Locate the cell with the specified text and output its [X, Y] center coordinate. 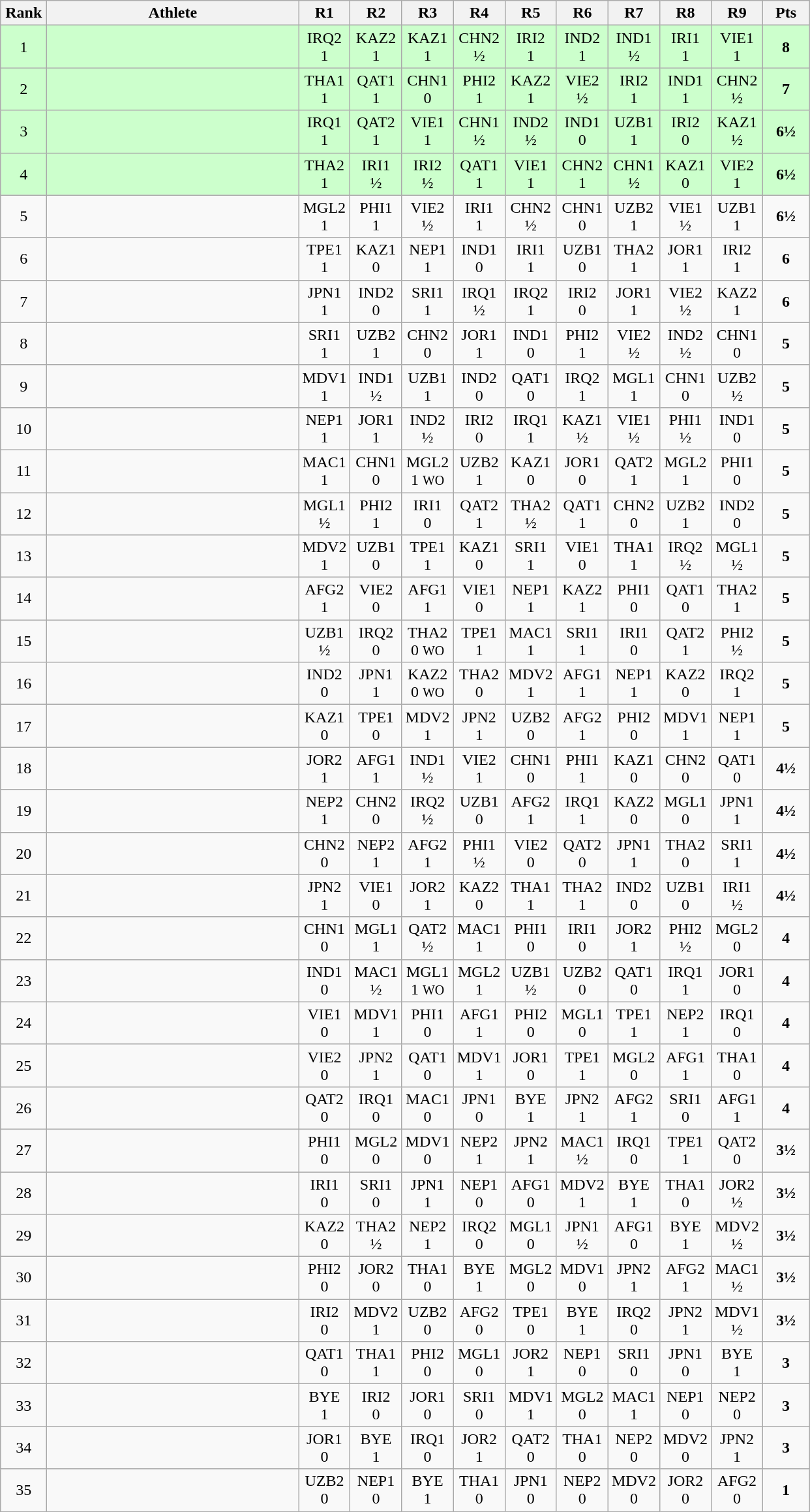
11 [23, 471]
R2 [376, 13]
Rank [23, 13]
32 [23, 1363]
MDV2½ [737, 1236]
23 [23, 980]
KAZ11 [428, 47]
35 [23, 1490]
27 [23, 1150]
MDV1½ [737, 1321]
R4 [479, 13]
13 [23, 556]
JOR2½ [737, 1193]
IND11 [685, 89]
R9 [737, 13]
24 [23, 1023]
19 [23, 810]
20 [23, 854]
R3 [428, 13]
17 [23, 726]
MGL11 WO [428, 980]
28 [23, 1193]
Pts [787, 13]
CHN21 [582, 174]
MAC10 [428, 1108]
IRI2½ [428, 174]
16 [23, 684]
IND21 [582, 47]
Athlete [173, 13]
25 [23, 1065]
QAT2½ [428, 938]
R6 [582, 13]
UZB2½ [737, 386]
15 [23, 641]
THA20 WO [428, 641]
JPN1½ [582, 1236]
R5 [531, 13]
IRQ1½ [479, 301]
MGL21 WO [428, 471]
2 [23, 89]
31 [23, 1321]
R1 [325, 13]
26 [23, 1108]
R8 [685, 13]
10 [23, 428]
R7 [634, 13]
14 [23, 599]
KAZ20 WO [428, 684]
34 [23, 1447]
29 [23, 1236]
22 [23, 938]
18 [23, 769]
33 [23, 1406]
30 [23, 1278]
21 [23, 895]
9 [23, 386]
12 [23, 513]
